Locate the cell with the specified text and output its [x, y] center coordinate. 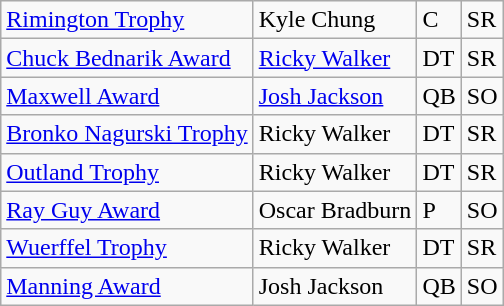
Kyle Chung [335, 20]
Maxwell Award [127, 96]
Oscar Bradburn [335, 210]
Outland Trophy [127, 172]
Wuerffel Trophy [127, 248]
Chuck Bednarik Award [127, 58]
Ray Guy Award [127, 210]
P [439, 210]
Bronko Nagurski Trophy [127, 134]
Manning Award [127, 286]
C [439, 20]
Rimington Trophy [127, 20]
